Pinpoint the cell where the given text exists, returning its [x, y] midpoint coordinate. 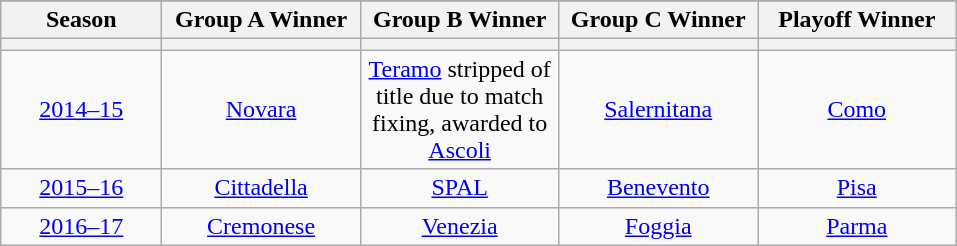
Parma [858, 226]
Como [858, 110]
2016–17 [82, 226]
Venezia [460, 226]
Season [82, 20]
2014–15 [82, 110]
Pisa [858, 188]
Teramo stripped of title due to match fixing, awarded to Ascoli [460, 110]
SPAL [460, 188]
Cittadella [262, 188]
Group C Winner [658, 20]
Group B Winner [460, 20]
2015–16 [82, 188]
Cremonese [262, 226]
Novara [262, 110]
Group A Winner [262, 20]
Salernitana [658, 110]
Foggia [658, 226]
Playoff Winner [858, 20]
Benevento [658, 188]
